Capture the cell that displays the provided text and extract its (x, y) central coordinate. 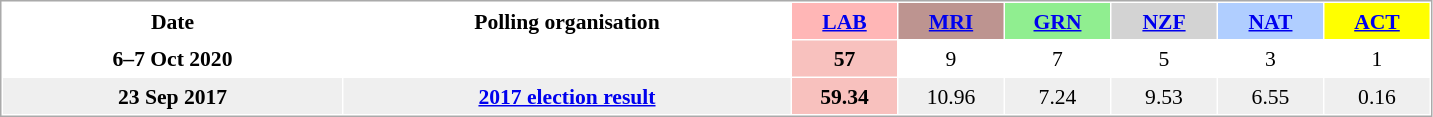
Date (172, 21)
23 Sep 2017 (172, 96)
6–7 Oct 2020 (172, 58)
2017 election result (568, 96)
5 (1164, 58)
59.34 (844, 96)
NAT (1270, 21)
10.96 (950, 96)
ACT (1376, 21)
GRN (1058, 21)
NZF (1164, 21)
9.53 (1164, 96)
0.16 (1376, 96)
MRI (950, 21)
7 (1058, 58)
1 (1376, 58)
7.24 (1058, 96)
57 (844, 58)
3 (1270, 58)
Polling organisation (568, 21)
LAB (844, 21)
6.55 (1270, 96)
9 (950, 58)
